Return (X, Y) of the center of cell containing provided text 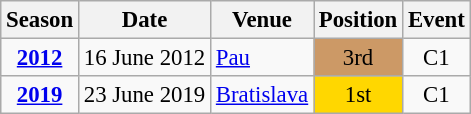
Venue (262, 20)
23 June 2019 (144, 95)
Date (144, 20)
2012 (40, 58)
Event (437, 20)
Pau (262, 58)
Season (40, 20)
16 June 2012 (144, 58)
2019 (40, 95)
Bratislava (262, 95)
1st (358, 95)
Position (358, 20)
3rd (358, 58)
